Pinpoint the cell where the given text exists, returning its (x, y) midpoint coordinate. 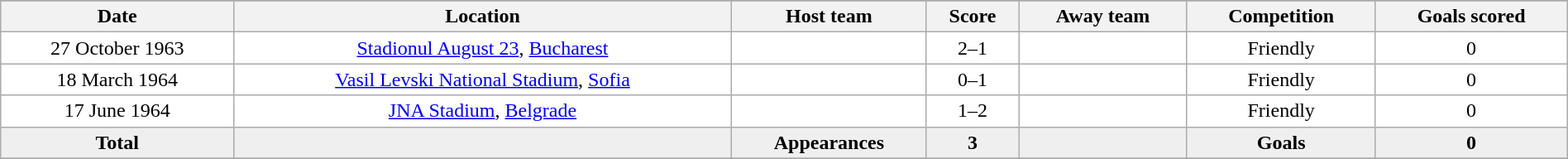
Total (117, 142)
Date (117, 17)
17 June 1964 (117, 111)
Competition (1280, 17)
Location (483, 17)
Score (973, 17)
1–2 (973, 111)
Host team (829, 17)
JNA Stadium, Belgrade (483, 111)
27 October 1963 (117, 48)
Vasil Levski National Stadium, Sofia (483, 79)
Goals (1280, 142)
2–1 (973, 48)
3 (973, 142)
Away team (1103, 17)
Appearances (829, 142)
Goals scored (1471, 17)
0–1 (973, 79)
18 March 1964 (117, 79)
Stadionul August 23, Bucharest (483, 48)
